Find where the given text appears and provide that cell's center as [X, Y] coordinate. 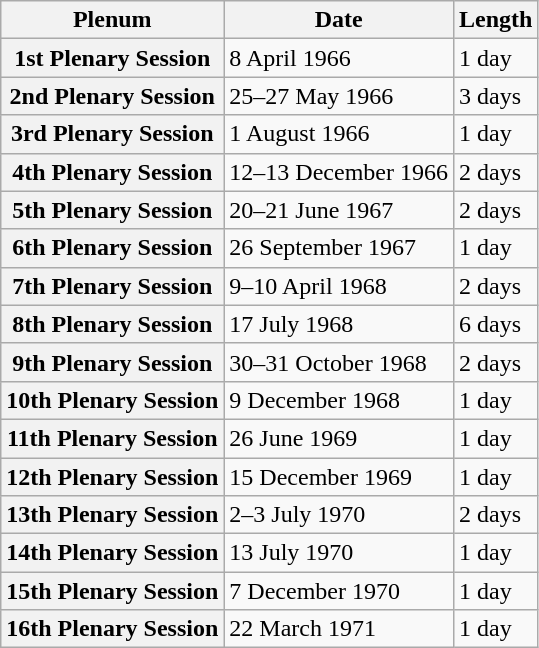
3 days [495, 96]
Date [339, 20]
5th Plenary Session [112, 210]
20–21 June 1967 [339, 210]
25–27 May 1966 [339, 96]
1 August 1966 [339, 134]
15 December 1969 [339, 477]
4th Plenary Session [112, 172]
16th Plenary Session [112, 629]
11th Plenary Session [112, 438]
17 July 1968 [339, 324]
7th Plenary Session [112, 286]
6 days [495, 324]
1st Plenary Session [112, 58]
2–3 July 1970 [339, 515]
13th Plenary Session [112, 515]
Plenum [112, 20]
Length [495, 20]
6th Plenary Session [112, 248]
8th Plenary Session [112, 324]
22 March 1971 [339, 629]
30–31 October 1968 [339, 362]
9 December 1968 [339, 400]
14th Plenary Session [112, 553]
9–10 April 1968 [339, 286]
15th Plenary Session [112, 591]
8 April 1966 [339, 58]
2nd Plenary Session [112, 96]
10th Plenary Session [112, 400]
26 June 1969 [339, 438]
7 December 1970 [339, 591]
3rd Plenary Session [112, 134]
12–13 December 1966 [339, 172]
9th Plenary Session [112, 362]
13 July 1970 [339, 553]
26 September 1967 [339, 248]
12th Plenary Session [112, 477]
